Scan for the cell matching the given text and deliver its (x, y) coordinate at center. 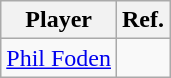
Player (59, 20)
Phil Foden (59, 58)
Ref. (144, 20)
